Search for the cell housing the specified text and yield its [x, y] center coordinate. 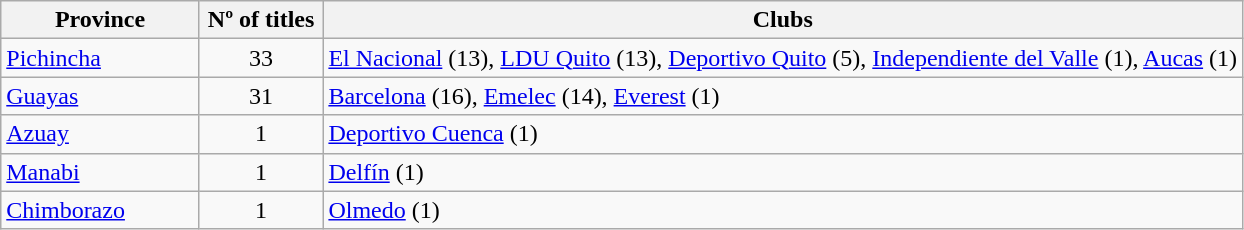
El Nacional (13), LDU Quito (13), Deportivo Quito (5), Independiente del Valle (1), Aucas (1) [783, 58]
Delfín (1) [783, 172]
Barcelona (16), Emelec (14), Everest (1) [783, 96]
Clubs [783, 20]
Pichincha [100, 58]
Chimborazo [100, 210]
Guayas [100, 96]
Olmedo (1) [783, 210]
Azuay [100, 134]
Nº of titles [261, 20]
31 [261, 96]
Manabi [100, 172]
33 [261, 58]
Deportivo Cuenca (1) [783, 134]
Province [100, 20]
